Capture the cell that displays the provided text and extract its [X, Y] central coordinate. 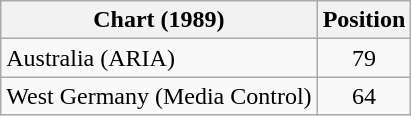
Position [364, 20]
64 [364, 96]
Chart (1989) [159, 20]
West Germany (Media Control) [159, 96]
Australia (ARIA) [159, 58]
79 [364, 58]
